Return the [X, Y] coordinate for the center point of the cell that contains the specified text.  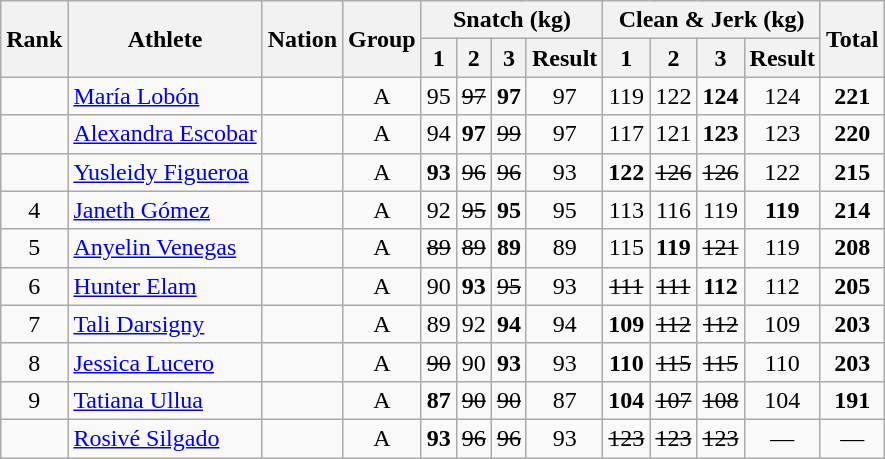
8 [34, 362]
220 [852, 134]
99 [508, 134]
Rosivé Silgado [165, 438]
Tali Darsigny [165, 324]
117 [626, 134]
116 [674, 210]
6 [34, 286]
Anyelin Venegas [165, 248]
Janeth Gómez [165, 210]
Yusleidy Figueroa [165, 172]
215 [852, 172]
5 [34, 248]
4 [34, 210]
205 [852, 286]
Alexandra Escobar [165, 134]
Total [852, 39]
Rank [34, 39]
108 [720, 400]
Snatch (kg) [512, 20]
Tatiana Ullua [165, 400]
113 [626, 210]
Hunter Elam [165, 286]
191 [852, 400]
Group [382, 39]
221 [852, 96]
208 [852, 248]
Athlete [165, 39]
Nation [302, 39]
Jessica Lucero [165, 362]
7 [34, 324]
107 [674, 400]
María Lobón [165, 96]
Clean & Jerk (kg) [712, 20]
9 [34, 400]
214 [852, 210]
